Capture the cell that displays the provided text and extract its (X, Y) central coordinate. 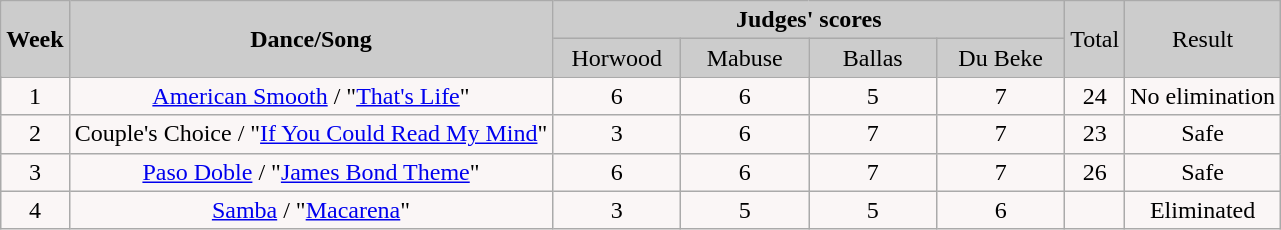
2 (35, 134)
23 (1095, 134)
Judges' scores (809, 20)
Dance/Song (311, 39)
Eliminated (1203, 210)
American Smooth / "That's Life" (311, 96)
Couple's Choice / "If You Could Read My Mind" (311, 134)
Mabuse (745, 58)
Week (35, 39)
Ballas (873, 58)
1 (35, 96)
No elimination (1203, 96)
Horwood (617, 58)
Du Beke (1001, 58)
4 (35, 210)
24 (1095, 96)
26 (1095, 172)
Result (1203, 39)
Samba / "Macarena" (311, 210)
Total (1095, 39)
Paso Doble / "James Bond Theme" (311, 172)
